Detect which cell encompasses the target text, then output its (X, Y) center coordinate. 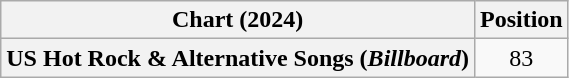
Position (521, 20)
Chart (2024) (238, 20)
US Hot Rock & Alternative Songs (Billboard) (238, 58)
83 (521, 58)
